Detect which cell encompasses the target text, then output its [X, Y] center coordinate. 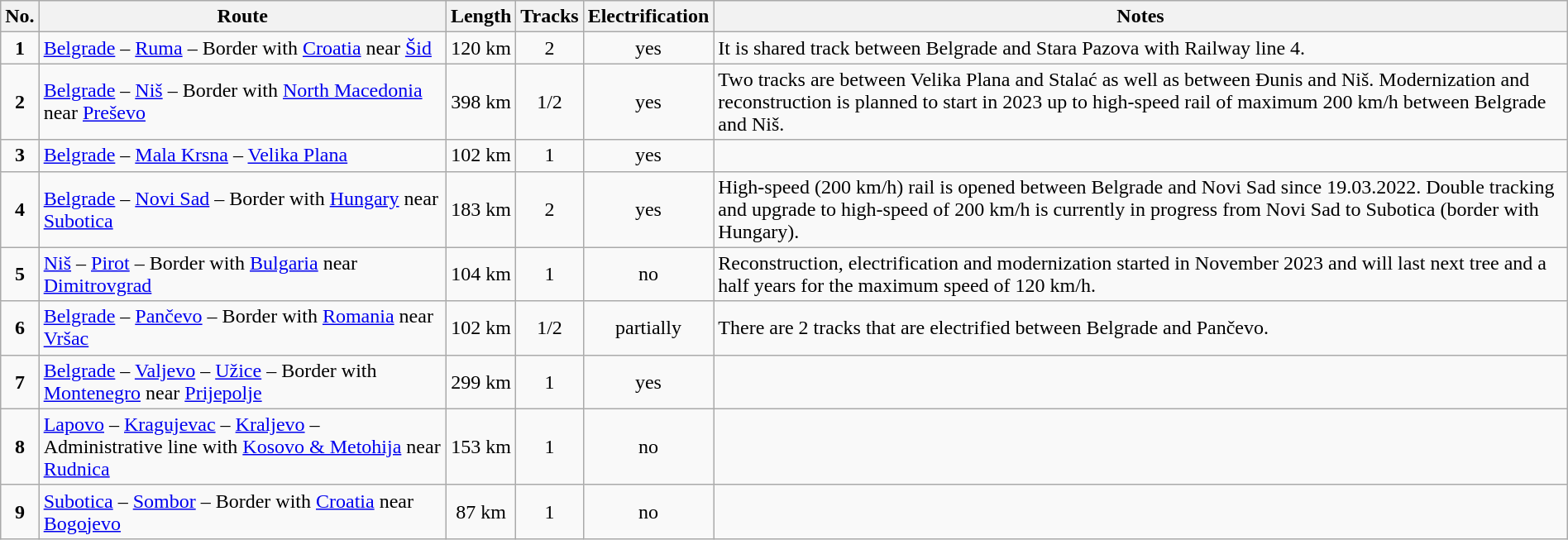
398 km [480, 102]
183 km [480, 209]
Belgrade – Mala Krsna – Velika Plana [242, 155]
Belgrade – Ruma – Border with Croatia near Šid [242, 48]
Subotica – Sombor – Border with Croatia near Bogojevo [242, 511]
4 [20, 209]
Route [242, 17]
No. [20, 17]
Belgrade – Niš – Border with North Macedonia near Preševo [242, 102]
Niš – Pirot – Border with Bulgaria near Dimitrovgrad [242, 275]
Belgrade – Valjevo – Užice – Border with Montenegro near Prijepolje [242, 382]
Electrification [648, 17]
6 [20, 327]
87 km [480, 511]
7 [20, 382]
104 km [480, 275]
299 km [480, 382]
Belgrade – Novi Sad – Border with Hungary near Subotica [242, 209]
153 km [480, 447]
Lapovo – Kragujevac – Kraljevo – Administrative line with Kosovo & Metohija near Rudnica [242, 447]
Notes [1140, 17]
Belgrade – Pančevo – Border with Romania near Vršac [242, 327]
partially [648, 327]
8 [20, 447]
9 [20, 511]
Tracks [549, 17]
5 [20, 275]
120 km [480, 48]
3 [20, 155]
Length [480, 17]
It is shared track between Belgrade and Stara Pazova with Railway line 4. [1140, 48]
There are 2 tracks that are electrified between Belgrade and Pančevo. [1140, 327]
